Output the (X, Y) coordinate of the center of the cell containing the given text.  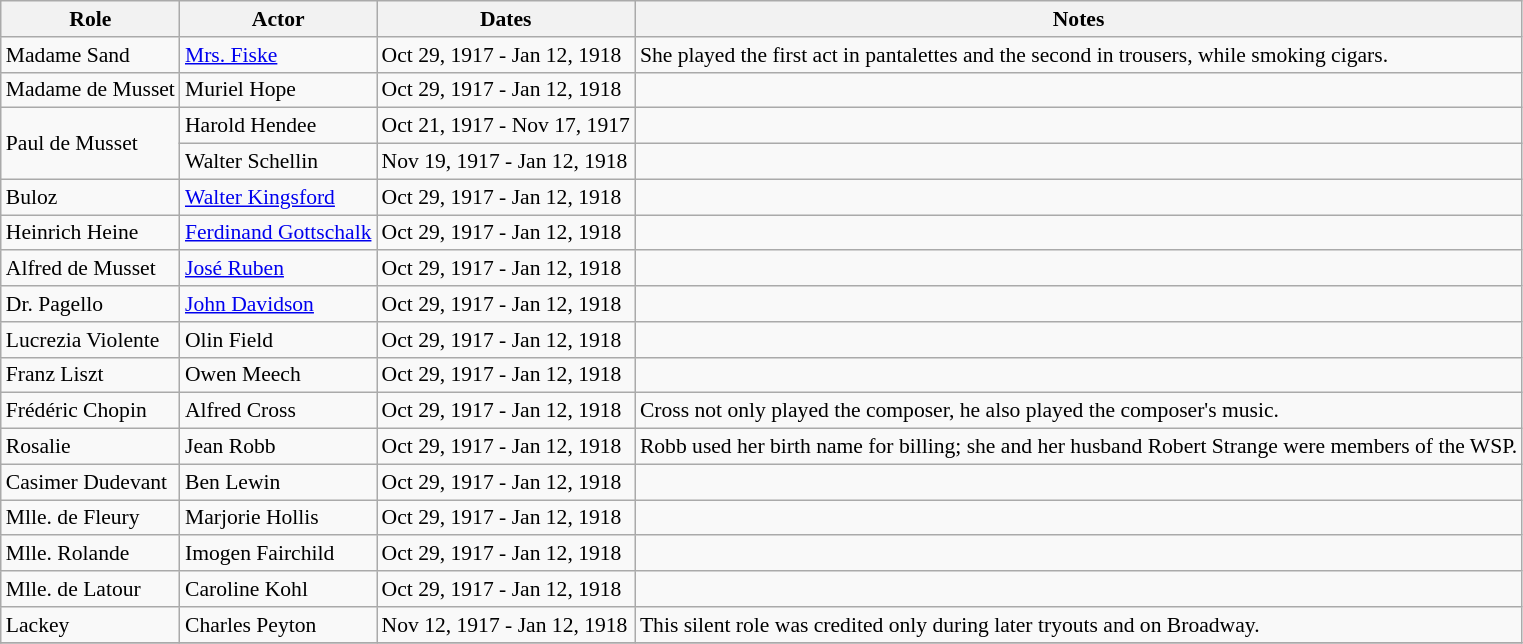
Olin Field (278, 340)
Actor (278, 19)
Jean Robb (278, 447)
Lackey (90, 625)
Cross not only played the composer, he also played the composer's music. (1078, 411)
John Davidson (278, 304)
Heinrich Heine (90, 233)
Alfred de Musset (90, 269)
This silent role was credited only during later tryouts and on Broadway. (1078, 625)
Walter Kingsford (278, 197)
Mlle. de Fleury (90, 518)
Notes (1078, 19)
Madame Sand (90, 55)
Franz Liszt (90, 375)
Madame de Musset (90, 90)
Nov 19, 1917 - Jan 12, 1918 (505, 162)
Buloz (90, 197)
Rosalie (90, 447)
Dates (505, 19)
Harold Hendee (278, 126)
Lucrezia Violente (90, 340)
Caroline Kohl (278, 589)
Mlle. de Latour (90, 589)
Ben Lewin (278, 482)
Robb used her birth name for billing; she and her husband Robert Strange were members of the WSP. (1078, 447)
Walter Schellin (278, 162)
Charles Peyton (278, 625)
Paul de Musset (90, 144)
Muriel Hope (278, 90)
Marjorie Hollis (278, 518)
Casimer Dudevant (90, 482)
Mrs. Fiske (278, 55)
She played the first act in pantalettes and the second in trousers, while smoking cigars. (1078, 55)
José Ruben (278, 269)
Imogen Fairchild (278, 554)
Ferdinand Gottschalk (278, 233)
Oct 21, 1917 - Nov 17, 1917 (505, 126)
Owen Meech (278, 375)
Role (90, 19)
Nov 12, 1917 - Jan 12, 1918 (505, 625)
Dr. Pagello (90, 304)
Mlle. Rolande (90, 554)
Frédéric Chopin (90, 411)
Alfred Cross (278, 411)
